Pinpoint the cell where the given text exists, returning its (x, y) midpoint coordinate. 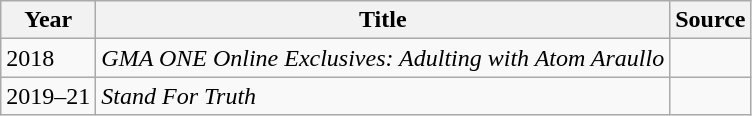
Title (383, 20)
GMA ONE Online Exclusives: Adulting with Atom Araullo (383, 58)
Year (48, 20)
Source (710, 20)
Stand For Truth (383, 96)
2018 (48, 58)
2019–21 (48, 96)
